Identify which cell holds the provided text, then report its [X, Y] central coordinate. 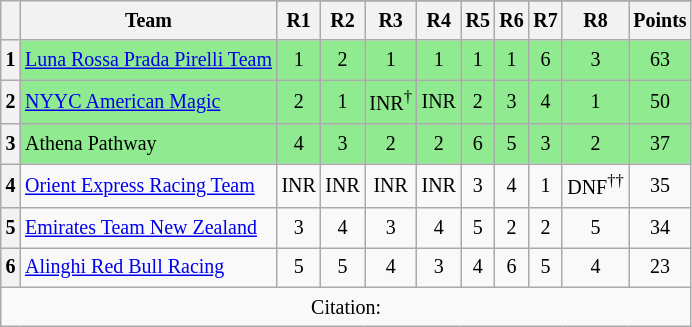
Emirates Team New Zealand [148, 228]
R6 [512, 20]
INR† [391, 102]
Points [660, 20]
NYYC American Magic [148, 102]
Luna Rossa Prada Pirelli Team [148, 60]
R1 [299, 20]
R8 [595, 20]
Alinghi Red Bull Racing [148, 268]
35 [660, 186]
37 [660, 144]
Team [148, 20]
R5 [478, 20]
Citation: [346, 308]
50 [660, 102]
34 [660, 228]
Athena Pathway [148, 144]
23 [660, 268]
R4 [439, 20]
Orient Express Racing Team [148, 186]
R7 [546, 20]
R3 [391, 20]
63 [660, 60]
DNF†† [595, 186]
R2 [343, 20]
